Locate the cell with the specified text and output its (X, Y) center coordinate. 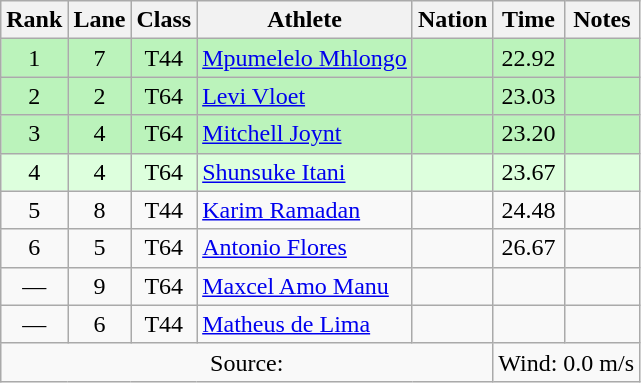
Shunsuke Itani (305, 172)
7 (100, 58)
Class (164, 20)
Karim Ramadan (305, 210)
1 (34, 58)
Antonio Flores (305, 248)
Maxcel Amo Manu (305, 286)
23.20 (529, 134)
24.48 (529, 210)
Mitchell Joynt (305, 134)
Time (529, 20)
Lane (100, 20)
9 (100, 286)
Matheus de Lima (305, 324)
Mpumelelo Mhlongo (305, 58)
26.67 (529, 248)
Notes (602, 20)
Nation (452, 20)
3 (34, 134)
Wind: 0.0 m/s (566, 362)
Athlete (305, 20)
Levi Vloet (305, 96)
23.03 (529, 96)
8 (100, 210)
22.92 (529, 58)
Rank (34, 20)
Source: (247, 362)
23.67 (529, 172)
